Provide the [x, y] coordinate of the cell's center where the given text is located.  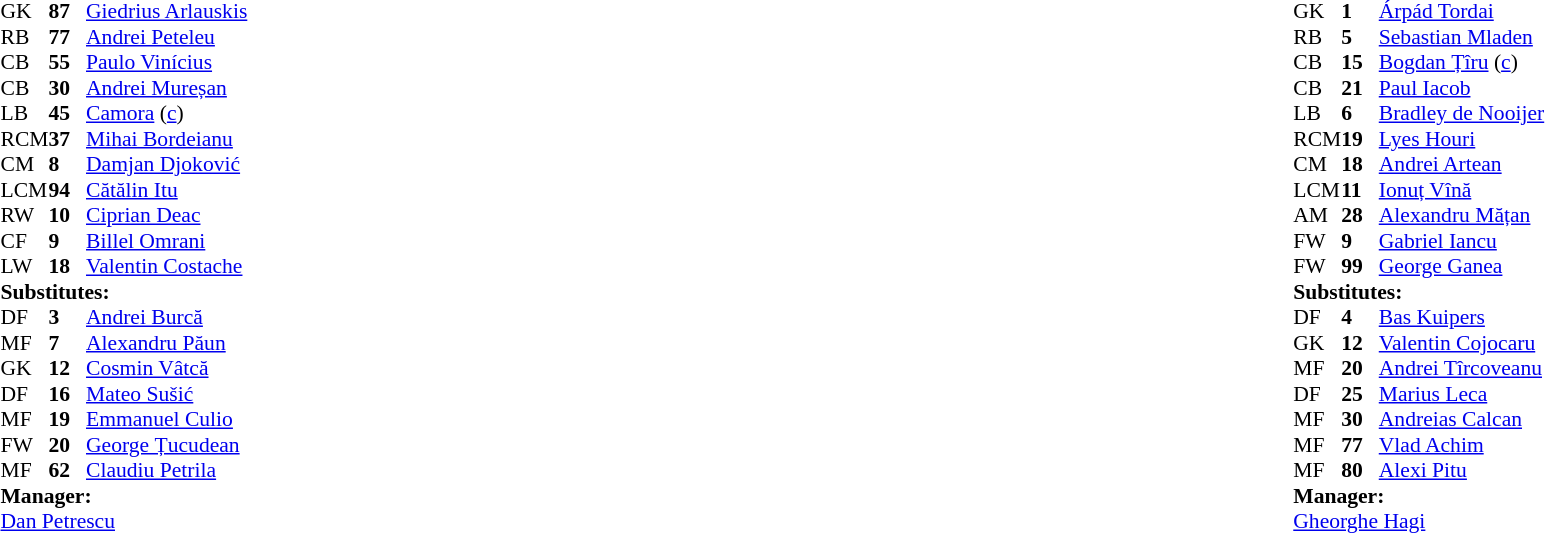
AM [1317, 215]
99 [1360, 267]
Lyes Houri [1462, 139]
Andrei Peteleu [166, 37]
Damjan Djoković [166, 165]
Alexandru Mățan [1462, 215]
37 [67, 139]
Andrei Tîrcoveanu [1462, 369]
Vlad Achim [1462, 445]
28 [1360, 215]
25 [1360, 394]
LW [24, 267]
Andrei Artean [1462, 165]
Paulo Vinícius [166, 63]
Mihai Bordeianu [166, 139]
Paul Iacob [1462, 88]
Mateo Sušić [166, 394]
6 [1360, 113]
CF [24, 241]
Gabriel Iancu [1462, 241]
Bogdan Țîru (c) [1462, 63]
Claudiu Petrila [166, 471]
4 [1360, 317]
80 [1360, 471]
Alexandru Păun [166, 343]
62 [67, 471]
3 [67, 317]
RW [24, 215]
55 [67, 63]
Andrei Mureșan [166, 88]
16 [67, 394]
Cosmin Vâtcă [166, 369]
94 [67, 190]
Ionuț Vînă [1462, 190]
Andreias Calcan [1462, 419]
George Țucudean [166, 445]
Marius Leca [1462, 394]
11 [1360, 190]
10 [67, 215]
Camora (c) [166, 113]
15 [1360, 63]
Cătălin Itu [166, 190]
Bas Kuipers [1462, 317]
Bradley de Nooijer [1462, 113]
7 [67, 343]
Billel Omrani [166, 241]
Ciprian Deac [166, 215]
45 [67, 113]
Alexi Pitu [1462, 471]
Emmanuel Culio [166, 419]
Sebastian Mladen [1462, 37]
George Ganea [1462, 267]
Valentin Cojocaru [1462, 343]
8 [67, 165]
Andrei Burcă [166, 317]
21 [1360, 88]
Valentin Costache [166, 267]
5 [1360, 37]
